Scan for the cell matching the given text and deliver its (x, y) coordinate at center. 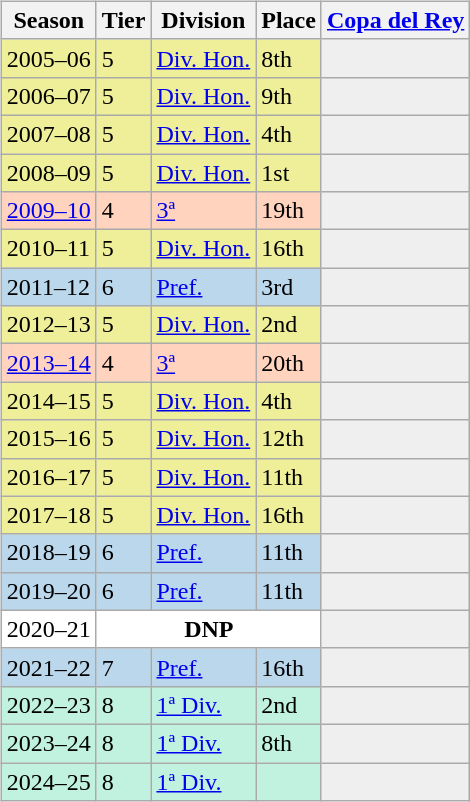
3rd (289, 287)
2009–10 (48, 211)
Division (204, 20)
2020–21 (48, 629)
2018–19 (48, 553)
2022–23 (48, 705)
2015–16 (48, 439)
12th (289, 439)
DNP (208, 629)
2007–08 (48, 134)
2014–15 (48, 401)
2008–09 (48, 173)
2024–25 (48, 781)
1st (289, 173)
2005–06 (48, 58)
2016–17 (48, 477)
2023–24 (48, 743)
Place (289, 20)
7 (124, 667)
Tier (124, 20)
2013–14 (48, 363)
2019–20 (48, 591)
2012–13 (48, 325)
20th (289, 363)
19th (289, 211)
2017–18 (48, 515)
2006–07 (48, 96)
9th (289, 96)
2010–11 (48, 249)
2011–12 (48, 287)
2021–22 (48, 667)
Copa del Rey (395, 20)
Season (48, 20)
